For the text-containing cell, return its midpoint in (x, y) coordinate format. 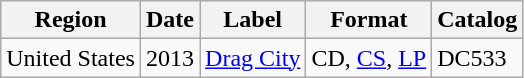
United States (71, 58)
Date (170, 20)
Label (253, 20)
DC533 (478, 58)
2013 (170, 58)
Drag City (253, 58)
Catalog (478, 20)
Region (71, 20)
Format (369, 20)
CD, CS, LP (369, 58)
